Find where the given text appears and provide that cell's center as [X, Y] coordinate. 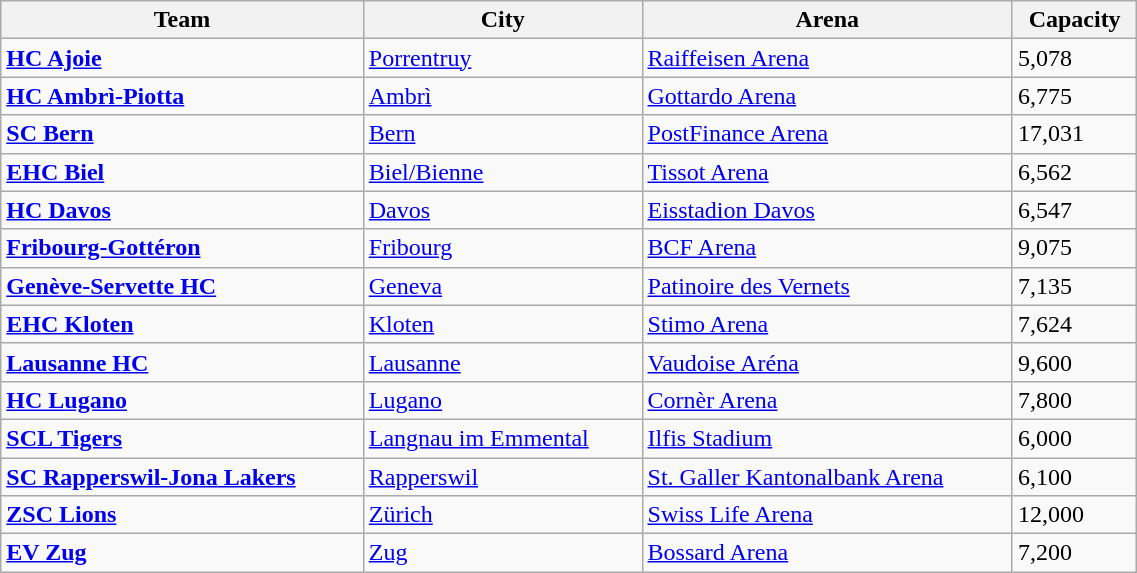
EHC Kloten [182, 324]
Bossard Arena [827, 553]
12,000 [1074, 515]
Langnau im Emmental [502, 438]
Zürich [502, 515]
Fribourg-Gottéron [182, 248]
Ambrì [502, 96]
Patinoire des Vernets [827, 286]
17,031 [1074, 134]
Eisstadion Davos [827, 210]
HC Davos [182, 210]
7,200 [1074, 553]
EV Zug [182, 553]
SC Rapperswil-Jona Lakers [182, 477]
Team [182, 20]
7,624 [1074, 324]
HC Ajoie [182, 58]
Rapperswil [502, 477]
Kloten [502, 324]
Porrentruy [502, 58]
Zug [502, 553]
St. Galler Kantonalbank Arena [827, 477]
Capacity [1074, 20]
7,135 [1074, 286]
9,600 [1074, 362]
Genève-Servette HC [182, 286]
6,547 [1074, 210]
HC Ambrì-Piotta [182, 96]
BCF Arena [827, 248]
Tissot Arena [827, 172]
6,562 [1074, 172]
Stimo Arena [827, 324]
Lausanne [502, 362]
EHC Biel [182, 172]
6,100 [1074, 477]
SC Bern [182, 134]
SCL Tigers [182, 438]
Swiss Life Arena [827, 515]
HC Lugano [182, 400]
Davos [502, 210]
Bern [502, 134]
Gottardo Arena [827, 96]
Lausanne HC [182, 362]
6,000 [1074, 438]
7,800 [1074, 400]
6,775 [1074, 96]
Raiffeisen Arena [827, 58]
Ilfis Stadium [827, 438]
Geneva [502, 286]
PostFinance Arena [827, 134]
Lugano [502, 400]
City [502, 20]
Biel/Bienne [502, 172]
Cornèr Arena [827, 400]
ZSC Lions [182, 515]
9,075 [1074, 248]
Arena [827, 20]
Fribourg [502, 248]
Vaudoise Aréna [827, 362]
5,078 [1074, 58]
